Find where the given text appears and provide that cell's center as (x, y) coordinate. 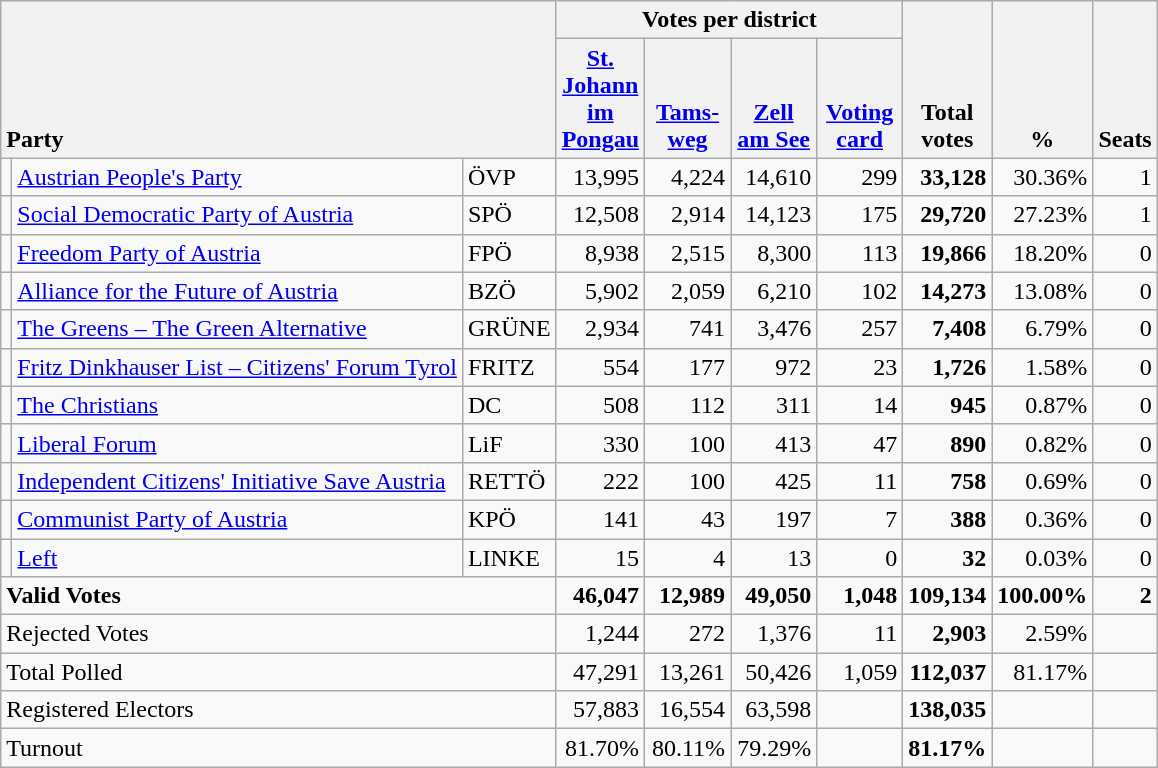
14 (860, 405)
LINKE (509, 557)
Zellam See (774, 98)
14,123 (774, 215)
Rejected Votes (278, 634)
0.03% (1042, 557)
6,210 (774, 291)
Votes per district (730, 20)
175 (860, 215)
257 (860, 329)
8,300 (774, 253)
2,059 (688, 291)
Tams-weg (688, 98)
330 (600, 443)
80.11% (688, 748)
1,376 (774, 634)
57,883 (600, 710)
13,261 (688, 672)
BZÖ (509, 291)
KPÖ (509, 519)
The Christians (238, 405)
Austrian People's Party (238, 177)
0.69% (1042, 481)
2.59% (1042, 634)
19,866 (948, 253)
Alliance for the Future of Austria (238, 291)
109,134 (948, 596)
33,128 (948, 177)
6.79% (1042, 329)
13 (774, 557)
RETTÖ (509, 481)
Independent Citizens' Initiative Save Austria (238, 481)
Seats (1125, 80)
23 (860, 367)
1,244 (600, 634)
32 (948, 557)
112 (688, 405)
222 (600, 481)
Fritz Dinkhauser List – Citizens' Forum Tyrol (238, 367)
63,598 (774, 710)
2,914 (688, 215)
3,476 (774, 329)
Votingcard (860, 98)
18.20% (1042, 253)
% (1042, 80)
102 (860, 291)
Valid Votes (278, 596)
413 (774, 443)
1.58% (1042, 367)
79.29% (774, 748)
554 (600, 367)
47 (860, 443)
DC (509, 405)
741 (688, 329)
7,408 (948, 329)
FPÖ (509, 253)
177 (688, 367)
5,902 (600, 291)
46,047 (600, 596)
508 (600, 405)
GRÜNE (509, 329)
LiF (509, 443)
311 (774, 405)
Left (238, 557)
Total Polled (278, 672)
299 (860, 177)
8,938 (600, 253)
972 (774, 367)
Registered Electors (278, 710)
The Greens – The Green Alternative (238, 329)
4 (688, 557)
Communist Party of Austria (238, 519)
SPÖ (509, 215)
1,059 (860, 672)
141 (600, 519)
29,720 (948, 215)
2,515 (688, 253)
4,224 (688, 177)
16,554 (688, 710)
27.23% (1042, 215)
112,037 (948, 672)
13,995 (600, 177)
Party (278, 80)
7 (860, 519)
138,035 (948, 710)
13.08% (1042, 291)
197 (774, 519)
Social Democratic Party of Austria (238, 215)
49,050 (774, 596)
890 (948, 443)
113 (860, 253)
15 (600, 557)
12,989 (688, 596)
12,508 (600, 215)
425 (774, 481)
14,273 (948, 291)
81.70% (600, 748)
1,048 (860, 596)
100.00% (1042, 596)
ÖVP (509, 177)
2 (1125, 596)
0.36% (1042, 519)
47,291 (600, 672)
272 (688, 634)
2,934 (600, 329)
14,610 (774, 177)
2,903 (948, 634)
Liberal Forum (238, 443)
50,426 (774, 672)
Totalvotes (948, 80)
30.36% (1042, 177)
43 (688, 519)
Freedom Party of Austria (238, 253)
1,726 (948, 367)
388 (948, 519)
St.JohannimPongau (600, 98)
0.87% (1042, 405)
0.82% (1042, 443)
758 (948, 481)
945 (948, 405)
FRITZ (509, 367)
Turnout (278, 748)
